From the cell containing the given text, extract its center point as (x, y) coordinate. 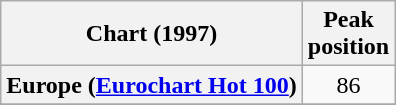
86 (348, 85)
Europe (Eurochart Hot 100) (152, 85)
Chart (1997) (152, 34)
Peakposition (348, 34)
